Provide the [X, Y] coordinate of the cell's center where the given text is located.  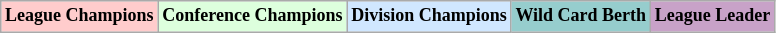
League Leader [712, 16]
League Champions [80, 16]
Wild Card Berth [580, 16]
Division Champions [429, 16]
Conference Champions [252, 16]
